From the cell containing the given text, extract its center point as (x, y) coordinate. 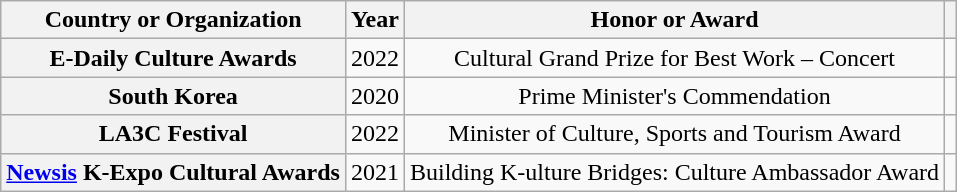
Honor or Award (674, 20)
Building K-ulture Bridges: Culture Ambassador Award (674, 172)
2020 (374, 96)
Minister of Culture, Sports and Tourism Award (674, 134)
Prime Minister's Commendation (674, 96)
Year (374, 20)
Country or Organization (174, 20)
South Korea (174, 96)
Newsis K-Expo Cultural Awards (174, 172)
2021 (374, 172)
Cultural Grand Prize for Best Work – Concert (674, 58)
E-Daily Culture Awards (174, 58)
LA3C Festival (174, 134)
